Search for the cell housing the specified text and yield its [x, y] center coordinate. 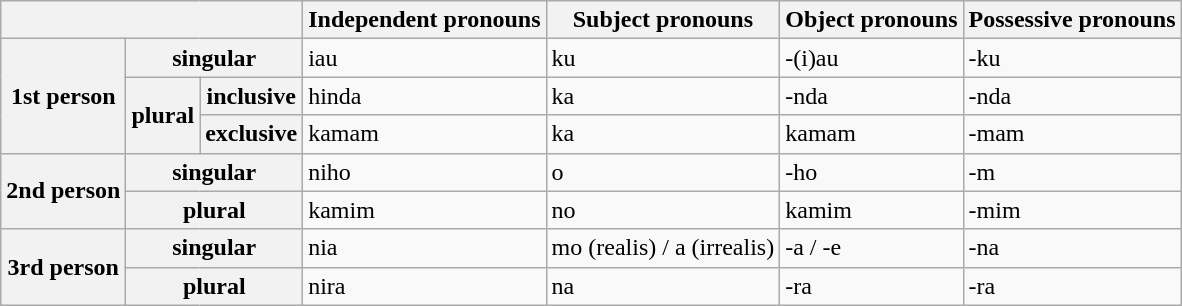
3rd person [64, 267]
Independent pronouns [424, 20]
-m [1072, 172]
niho [424, 172]
iau [424, 58]
-ku [1072, 58]
-ho [872, 172]
exclusive [252, 134]
hinda [424, 96]
mo (realis) / a (irrealis) [663, 248]
na [663, 286]
inclusive [252, 96]
-a / -e [872, 248]
-mim [1072, 210]
-mam [1072, 134]
ku [663, 58]
o [663, 172]
no [663, 210]
Possessive pronouns [1072, 20]
Object pronouns [872, 20]
nia [424, 248]
1st person [64, 96]
-na [1072, 248]
2nd person [64, 191]
-(i)au [872, 58]
Subject pronouns [663, 20]
nira [424, 286]
